Determine the [x, y] coordinate at the center of the cell enclosing the given text.  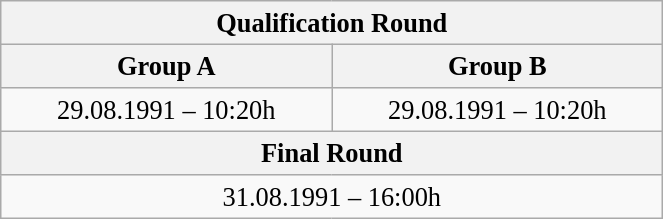
Final Round [332, 153]
31.08.1991 – 16:00h [332, 197]
Group A [166, 66]
Qualification Round [332, 22]
Group B [498, 66]
